Return the [X, Y] coordinate for the center point of the cell that contains the specified text.  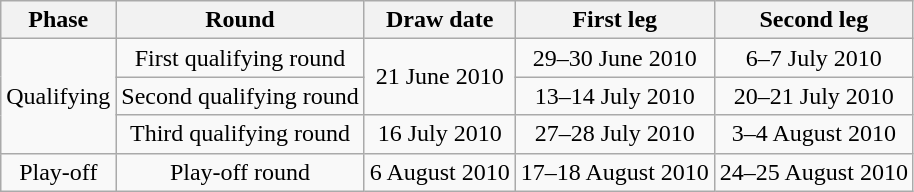
First qualifying round [240, 58]
Phase [58, 20]
Qualifying [58, 96]
6–7 July 2010 [814, 58]
6 August 2010 [440, 172]
Round [240, 20]
Second leg [814, 20]
20–21 July 2010 [814, 96]
Play-off round [240, 172]
24–25 August 2010 [814, 172]
Third qualifying round [240, 134]
Second qualifying round [240, 96]
Draw date [440, 20]
13–14 July 2010 [614, 96]
First leg [614, 20]
17–18 August 2010 [614, 172]
Play-off [58, 172]
27–28 July 2010 [614, 134]
3–4 August 2010 [814, 134]
16 July 2010 [440, 134]
29–30 June 2010 [614, 58]
21 June 2010 [440, 77]
